Determine the [X, Y] coordinate at the center of the cell enclosing the given text.  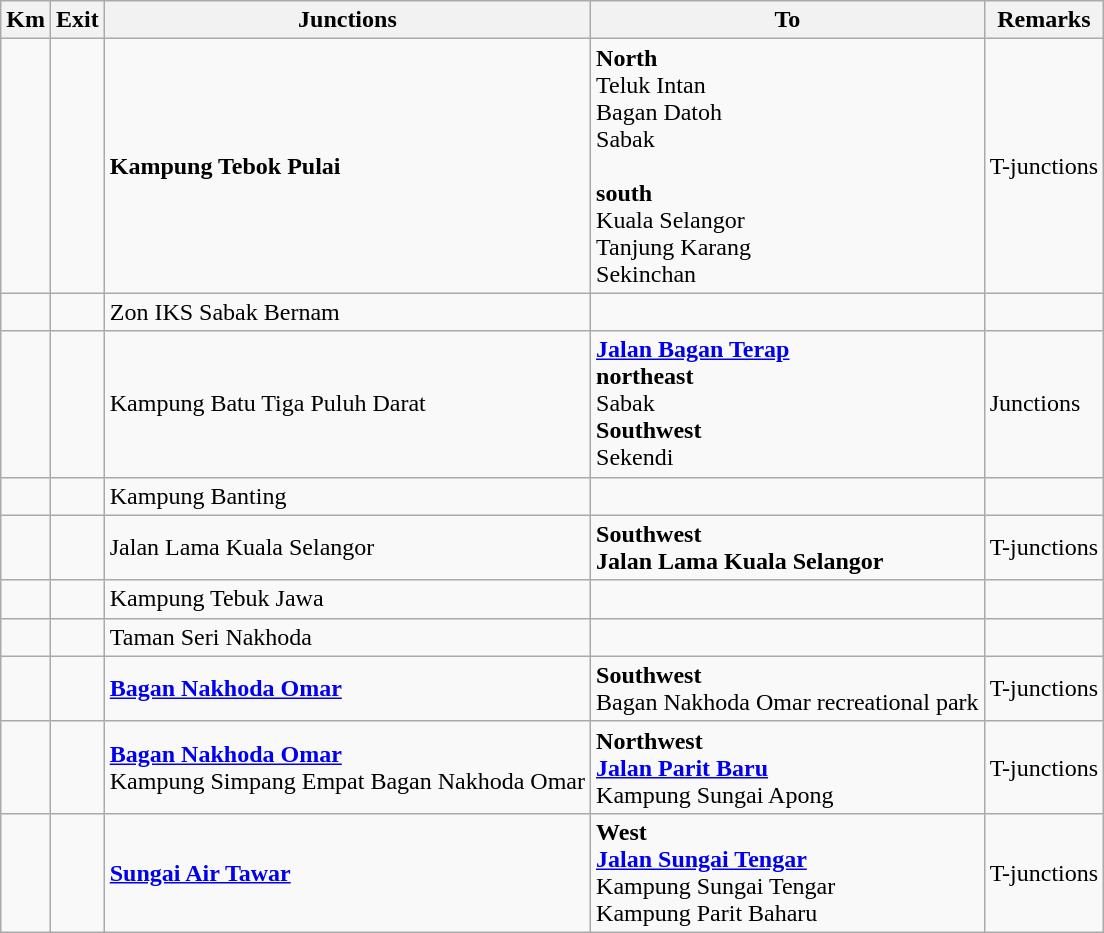
Sungai Air Tawar [347, 872]
North Teluk Intan Bagan Datoh Sabaksouth Kuala Selangor Tanjung Karang Sekinchan [788, 166]
Kampung Tebuk Jawa [347, 599]
Bagan Nakhoda OmarKampung Simpang Empat Bagan Nakhoda Omar [347, 767]
SouthwestBagan Nakhoda Omar recreational park [788, 688]
Jalan Lama Kuala Selangor [347, 548]
Taman Seri Nakhoda [347, 637]
West Jalan Sungai TengarKampung Sungai TengarKampung Parit Baharu [788, 872]
Jalan Bagan TerapnortheastSabakSouthwestSekendi [788, 404]
Exit [77, 20]
Bagan Nakhoda Omar [347, 688]
Km [26, 20]
Kampung Tebok Pulai [347, 166]
Northwest Jalan Parit BaruKampung Sungai Apong [788, 767]
Zon IKS Sabak Bernam [347, 312]
Kampung Batu Tiga Puluh Darat [347, 404]
Remarks [1044, 20]
To [788, 20]
SouthwestJalan Lama Kuala Selangor [788, 548]
Kampung Banting [347, 496]
